Detect which cell encompasses the target text, then output its (X, Y) center coordinate. 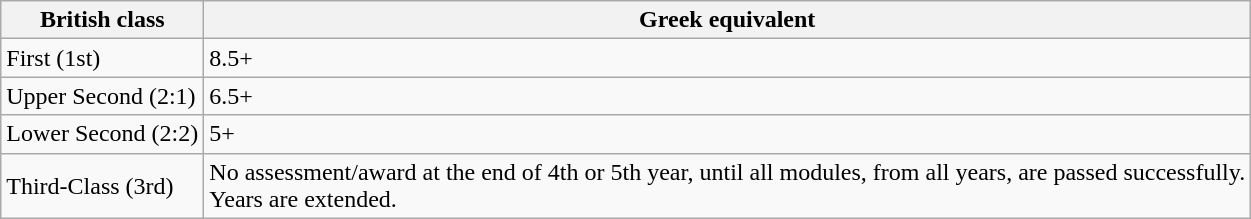
No assessment/award at the end of 4th or 5th year, until all modules, from all years, are passed successfully.Years are extended. (728, 186)
Lower Second (2:2) (102, 134)
5+ (728, 134)
Upper Second (2:1) (102, 96)
British class (102, 20)
First (1st) (102, 58)
Greek equivalent (728, 20)
6.5+ (728, 96)
Third-Class (3rd) (102, 186)
8.5+ (728, 58)
